Locate the cell with the specified text and output its (x, y) center coordinate. 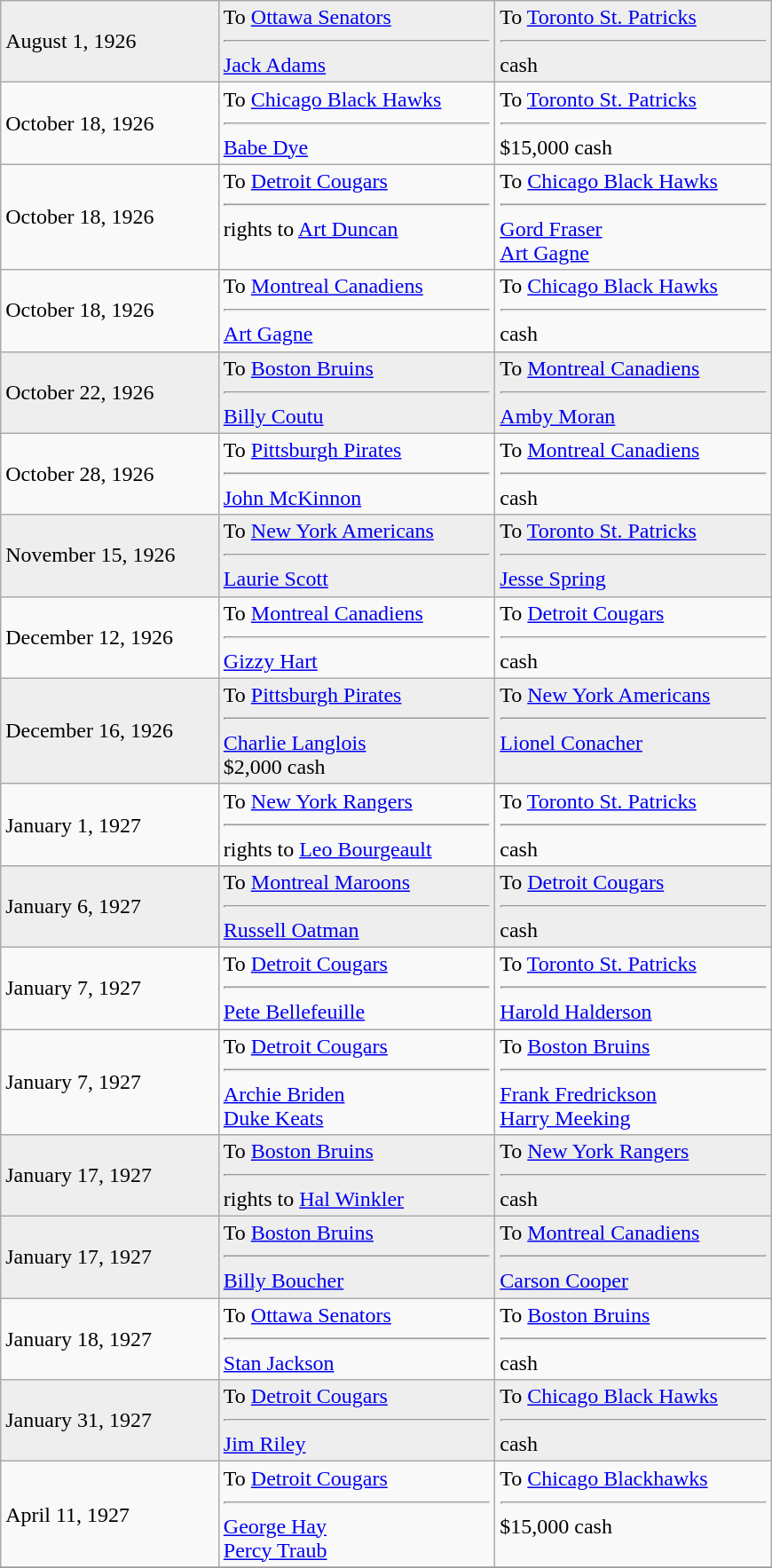
To Montreal Canadiens Amby Moran (634, 392)
To Toronto St. Patricks $15,000 cash (634, 123)
To Boston Bruins cash (634, 1339)
To Detroit CougarsGeorge HayPercy Traub (357, 1514)
To Montreal Canadiens cash (634, 474)
To New York Americans Lionel Conacher (634, 731)
November 15, 1926 (110, 555)
To Pittsburgh PiratesCharlie Langlois$2,000 cash (357, 731)
To Detroit Cougarsrights to Art Duncan (357, 217)
To Chicago Black Hawks Gord FraserArt Gagne (634, 217)
To Boston Bruins Frank FredricksonHarry Meeking (634, 1083)
December 16, 1926 (110, 731)
October 22, 1926 (110, 392)
December 12, 1926 (110, 637)
To Montreal MaroonsRussell Oatman (357, 906)
To Chicago Black HawksBabe Dye (357, 123)
January 1, 1927 (110, 824)
October 28, 1926 (110, 474)
To Chicago Black Hawkscash (634, 311)
To Detroit CougarsJim Riley (357, 1421)
January 31, 1927 (110, 1421)
To Chicago Black Hawks cash (634, 1421)
January 18, 1927 (110, 1339)
To Toronto St. Patricks Jesse Spring (634, 555)
To Montreal Canadiens Carson Cooper (634, 1257)
To Montreal CanadiensArt Gagne (357, 311)
To Boston Bruinsrights to Hal Winkler (357, 1176)
To Boston BruinsBilly Coutu (357, 392)
To Montreal CanadiensGizzy Hart (357, 637)
To Detroit CougarsArchie BridenDuke Keats (357, 1083)
To Ottawa SenatorsJack Adams (357, 42)
To New York Rangersrights to Leo Bourgeault (357, 824)
To Ottawa SenatorsStan Jackson (357, 1339)
To New York Rangers cash (634, 1176)
April 11, 1927 (110, 1514)
January 6, 1927 (110, 906)
To Toronto St. Patricks Harold Halderson (634, 988)
August 1, 1926 (110, 42)
To Pittsburgh PiratesJohn McKinnon (357, 474)
To Boston BruinsBilly Boucher (357, 1257)
To New York AmericansLaurie Scott (357, 555)
To Detroit CougarsPete Bellefeuille (357, 988)
To Chicago Blackhawks $15,000 cash (634, 1514)
